Search for the cell housing the specified text and yield its (x, y) center coordinate. 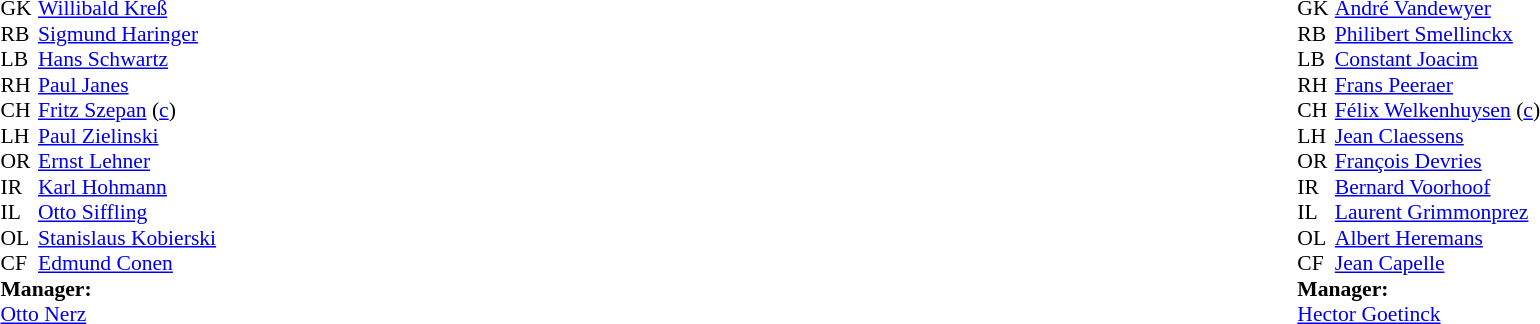
Stanislaus Kobierski (127, 238)
Félix Welkenhuysen (c) (1438, 111)
Philibert Smellinckx (1438, 34)
Laurent Grimmonprez (1438, 213)
Hans Schwartz (127, 59)
Paul Zielinski (127, 136)
Karl Hohmann (127, 187)
Edmund Conen (127, 263)
Fritz Szepan (c) (127, 111)
Otto Siffling (127, 213)
Frans Peeraer (1438, 85)
Jean Capelle (1438, 263)
Sigmund Haringer (127, 34)
Albert Heremans (1438, 238)
Ernst Lehner (127, 161)
Jean Claessens (1438, 136)
Bernard Voorhoof (1438, 187)
Paul Janes (127, 85)
Constant Joacim (1438, 59)
François Devries (1438, 161)
